Output the [X, Y] coordinate of the center of the cell containing the given text.  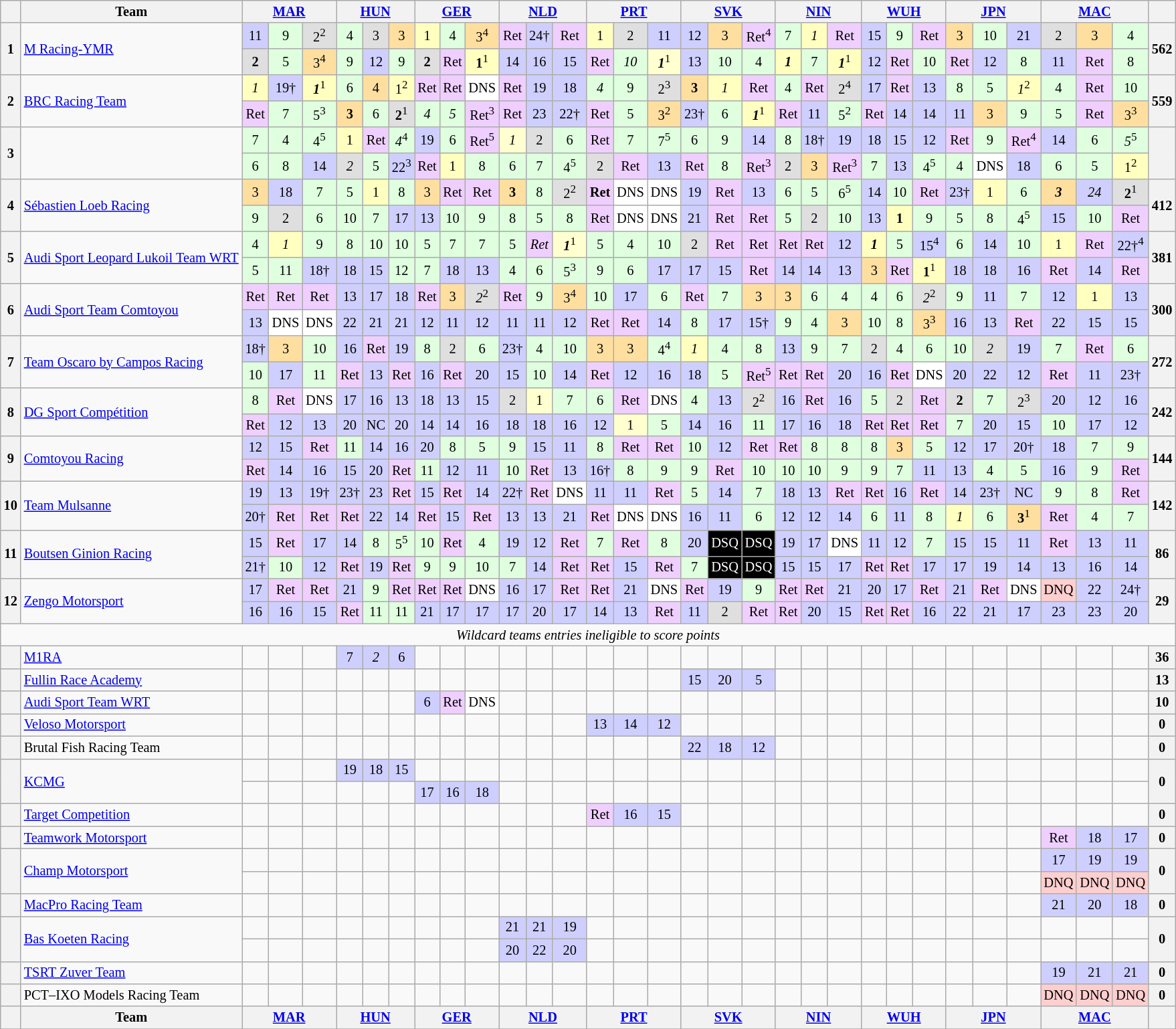
29 [1162, 601]
22†4 [1131, 245]
31 [1023, 517]
75 [664, 141]
Sébastien Loeb Racing [131, 205]
65 [844, 193]
32 [664, 114]
PCT–IXO Models Racing Team [131, 995]
Brutal Fish Racing Team [131, 747]
Audi Sport Team WRT [131, 703]
MacPro Racing Team [131, 905]
223 [401, 166]
300 [1162, 310]
Wildcard teams entries ineligible to score points [589, 635]
86 [1162, 554]
Target Competition [131, 815]
15† [759, 322]
412 [1162, 205]
Veloso Motorsport [131, 725]
Audi Sport Team Comtoyou [131, 310]
Team Oscaro by Campos Racing [131, 361]
Teamwork Motorsport [131, 838]
TSRT Zuver Team [131, 973]
242 [1162, 412]
M1RA [131, 657]
M Racing-YMR [131, 49]
52 [844, 114]
16† [600, 470]
Fullin Race Academy [131, 680]
559 [1162, 101]
Boutsen Ginion Racing [131, 554]
Comtoyou Racing [131, 459]
KCMG [131, 781]
36 [1162, 657]
144 [1162, 459]
142 [1162, 506]
272 [1162, 361]
Team Mulsanne [131, 506]
154 [929, 245]
Champ Motorsport [131, 871]
562 [1162, 49]
Bas Koeten Racing [131, 938]
381 [1162, 258]
Zengo Motorsport [131, 601]
BRC Racing Team [131, 101]
21† [256, 567]
DG Sport Compétition [131, 412]
Audi Sport Leopard Lukoil Team WRT [131, 258]
